Determine the (x, y) coordinate at the center of the cell enclosing the given text.  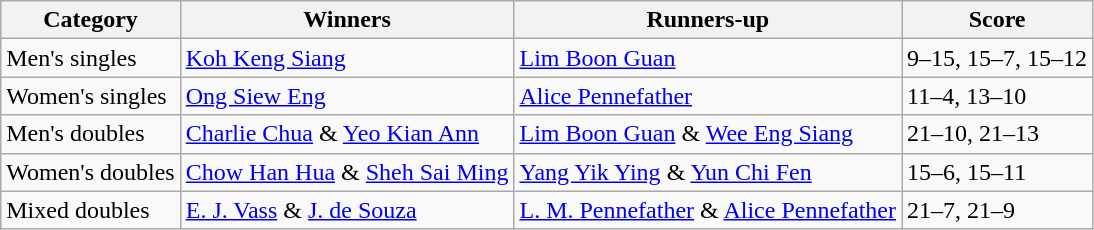
Chow Han Hua & Sheh Sai Ming (347, 172)
9–15, 15–7, 15–12 (998, 58)
21–10, 21–13 (998, 134)
Mixed doubles (90, 210)
Yang Yik Ying & Yun Chi Fen (708, 172)
Koh Keng Siang (347, 58)
E. J. Vass & J. de Souza (347, 210)
Ong Siew Eng (347, 96)
Category (90, 20)
L. M. Pennefather & Alice Pennefather (708, 210)
Men's singles (90, 58)
Score (998, 20)
Lim Boon Guan (708, 58)
11–4, 13–10 (998, 96)
Alice Pennefather (708, 96)
15–6, 15–11 (998, 172)
Lim Boon Guan & Wee Eng Siang (708, 134)
Women's singles (90, 96)
Winners (347, 20)
Runners-up (708, 20)
Women's doubles (90, 172)
Charlie Chua & Yeo Kian Ann (347, 134)
21–7, 21–9 (998, 210)
Men's doubles (90, 134)
